Extract the (X, Y) coordinate from the center of the cell holding the provided text.  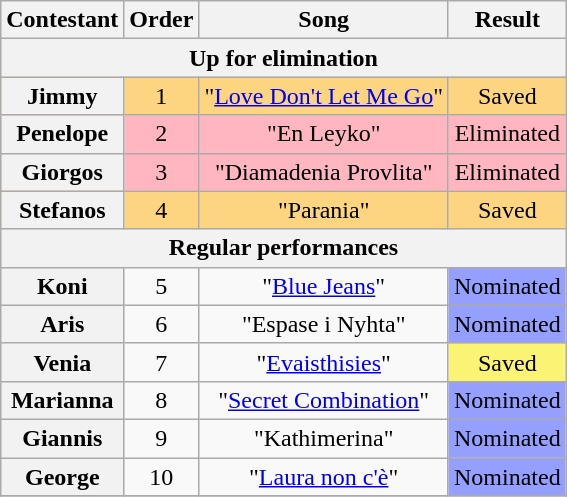
Song (324, 20)
10 (162, 477)
7 (162, 362)
"En Leyko" (324, 134)
"Kathimerina" (324, 438)
Marianna (62, 400)
Jimmy (62, 96)
Giannis (62, 438)
1 (162, 96)
Up for elimination (284, 58)
Penelope (62, 134)
Order (162, 20)
"Espase i Nyhta" (324, 324)
Contestant (62, 20)
9 (162, 438)
Stefanos (62, 210)
Aris (62, 324)
3 (162, 172)
"Blue Jeans" (324, 286)
5 (162, 286)
"Parania" (324, 210)
"Diamadenia Provlita" (324, 172)
Giorgos (62, 172)
"Secret Combination" (324, 400)
Result (507, 20)
Koni (62, 286)
George (62, 477)
"Evaisthisies" (324, 362)
"Love Don't Let Me Go" (324, 96)
"Laura non c'è" (324, 477)
Regular performances (284, 248)
6 (162, 324)
4 (162, 210)
8 (162, 400)
Venia (62, 362)
2 (162, 134)
